For the text-containing cell, return its midpoint in [X, Y] coordinate format. 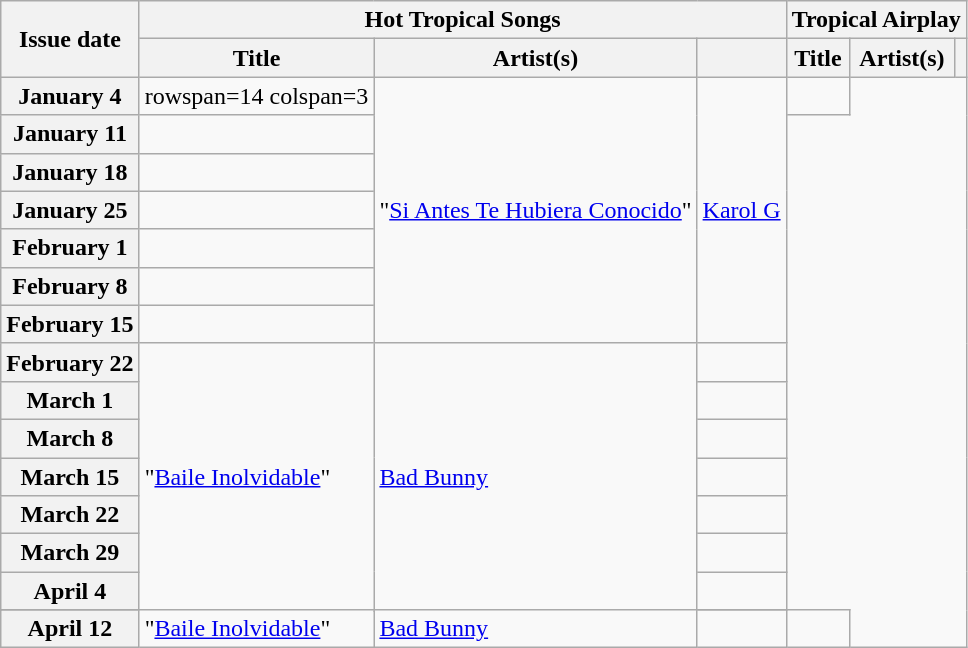
March 22 [70, 515]
February 8 [70, 286]
April 4 [70, 591]
March 8 [70, 438]
February 15 [70, 324]
April 12 [70, 629]
March 1 [70, 400]
March 15 [70, 477]
rowspan=14 colspan=3 [256, 96]
Hot Tropical Songs [462, 20]
January 4 [70, 96]
February 22 [70, 362]
Tropical Airplay [876, 20]
January 11 [70, 134]
"Si Antes Te Hubiera Conocido" [536, 210]
January 25 [70, 210]
February 1 [70, 248]
Karol G [742, 210]
January 18 [70, 172]
Issue date [70, 39]
March 29 [70, 553]
